Identify which cell holds the provided text, then report its (x, y) central coordinate. 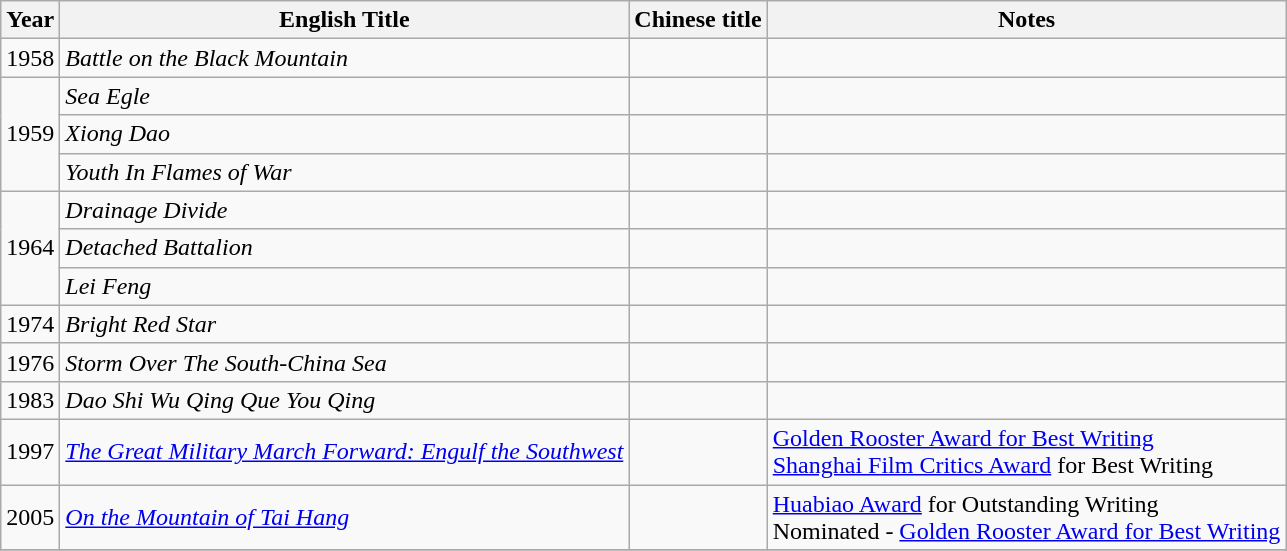
Notes (1026, 20)
Detached Battalion (344, 248)
1983 (30, 400)
Golden Rooster Award for Best WritingShanghai Film Critics Award for Best Writing (1026, 452)
Sea Egle (344, 96)
Bright Red Star (344, 324)
Youth In Flames of War (344, 172)
Battle on the Black Mountain (344, 58)
1964 (30, 248)
Year (30, 20)
English Title (344, 20)
1976 (30, 362)
Chinese title (698, 20)
Dao Shi Wu Qing Que You Qing (344, 400)
2005 (30, 516)
1959 (30, 134)
The Great Military March Forward: Engulf the Southwest (344, 452)
1974 (30, 324)
Storm Over The South-China Sea (344, 362)
Xiong Dao (344, 134)
Lei Feng (344, 286)
Huabiao Award for Outstanding WritingNominated - Golden Rooster Award for Best Writing (1026, 516)
1958 (30, 58)
On the Mountain of Tai Hang (344, 516)
1997 (30, 452)
Drainage Divide (344, 210)
